Pinpoint the cell where the given text exists, returning its (X, Y) midpoint coordinate. 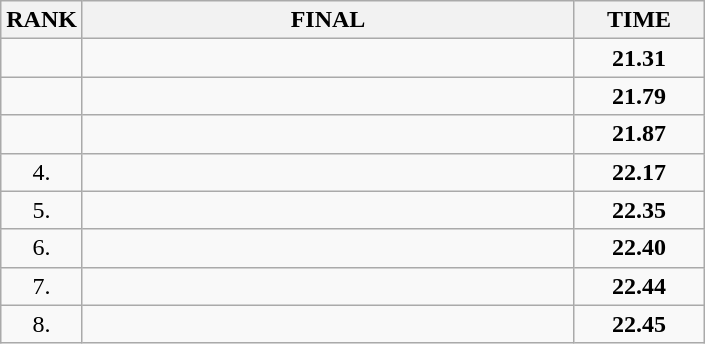
21.87 (640, 134)
6. (42, 248)
RANK (42, 20)
22.44 (640, 286)
5. (42, 210)
22.17 (640, 172)
22.40 (640, 248)
8. (42, 324)
FINAL (328, 20)
7. (42, 286)
4. (42, 172)
22.45 (640, 324)
TIME (640, 20)
21.79 (640, 96)
21.31 (640, 58)
22.35 (640, 210)
